Scan for the cell matching the given text and deliver its [X, Y] coordinate at center. 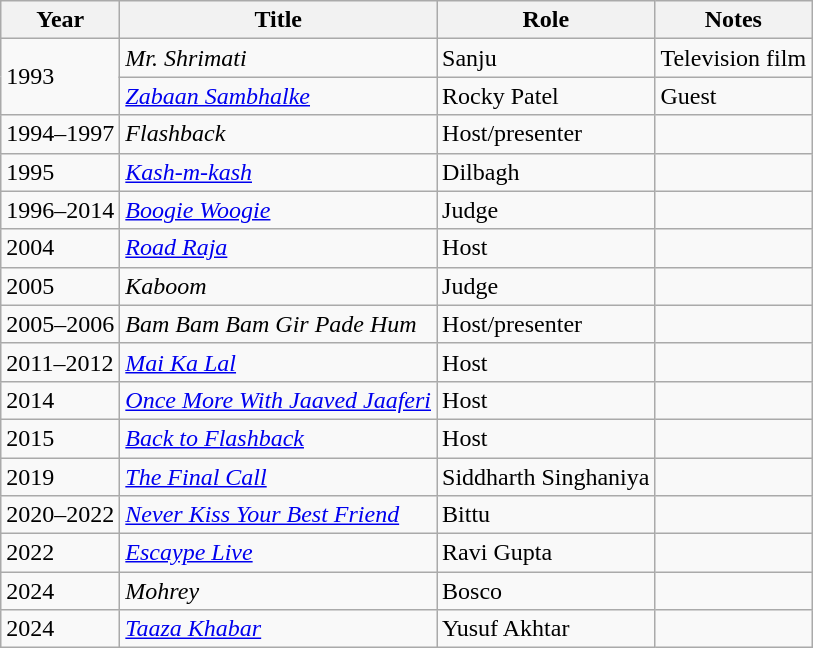
2005 [60, 286]
Year [60, 20]
Boogie Woogie [278, 210]
Notes [734, 20]
Bam Bam Bam Gir Pade Hum [278, 324]
Sanju [546, 58]
2004 [60, 248]
Once More With Jaaved Jaaferi [278, 400]
Ravi Gupta [546, 553]
Kash-m-kash [278, 172]
Escaype Live [278, 553]
Back to Flashback [278, 438]
2022 [60, 553]
Guest [734, 96]
2011–2012 [60, 362]
Flashback [278, 134]
Bittu [546, 515]
Dilbagh [546, 172]
Never Kiss Your Best Friend [278, 515]
2005–2006 [60, 324]
1996–2014 [60, 210]
Mr. Shrimati [278, 58]
Yusuf Akhtar [546, 629]
2019 [60, 477]
Title [278, 20]
Siddharth Singhaniya [546, 477]
2015 [60, 438]
1994–1997 [60, 134]
Zabaan Sambhalke [278, 96]
Kaboom [278, 286]
Television film [734, 58]
Rocky Patel [546, 96]
2014 [60, 400]
Role [546, 20]
Bosco [546, 591]
Mai Ka Lal [278, 362]
Taaza Khabar [278, 629]
Road Raja [278, 248]
The Final Call [278, 477]
1993 [60, 77]
1995 [60, 172]
2020–2022 [60, 515]
Mohrey [278, 591]
